Detect which cell encompasses the target text, then output its (X, Y) center coordinate. 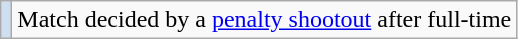
Match decided by a penalty shootout after full-time (264, 20)
